Search for the cell housing the specified text and yield its [X, Y] center coordinate. 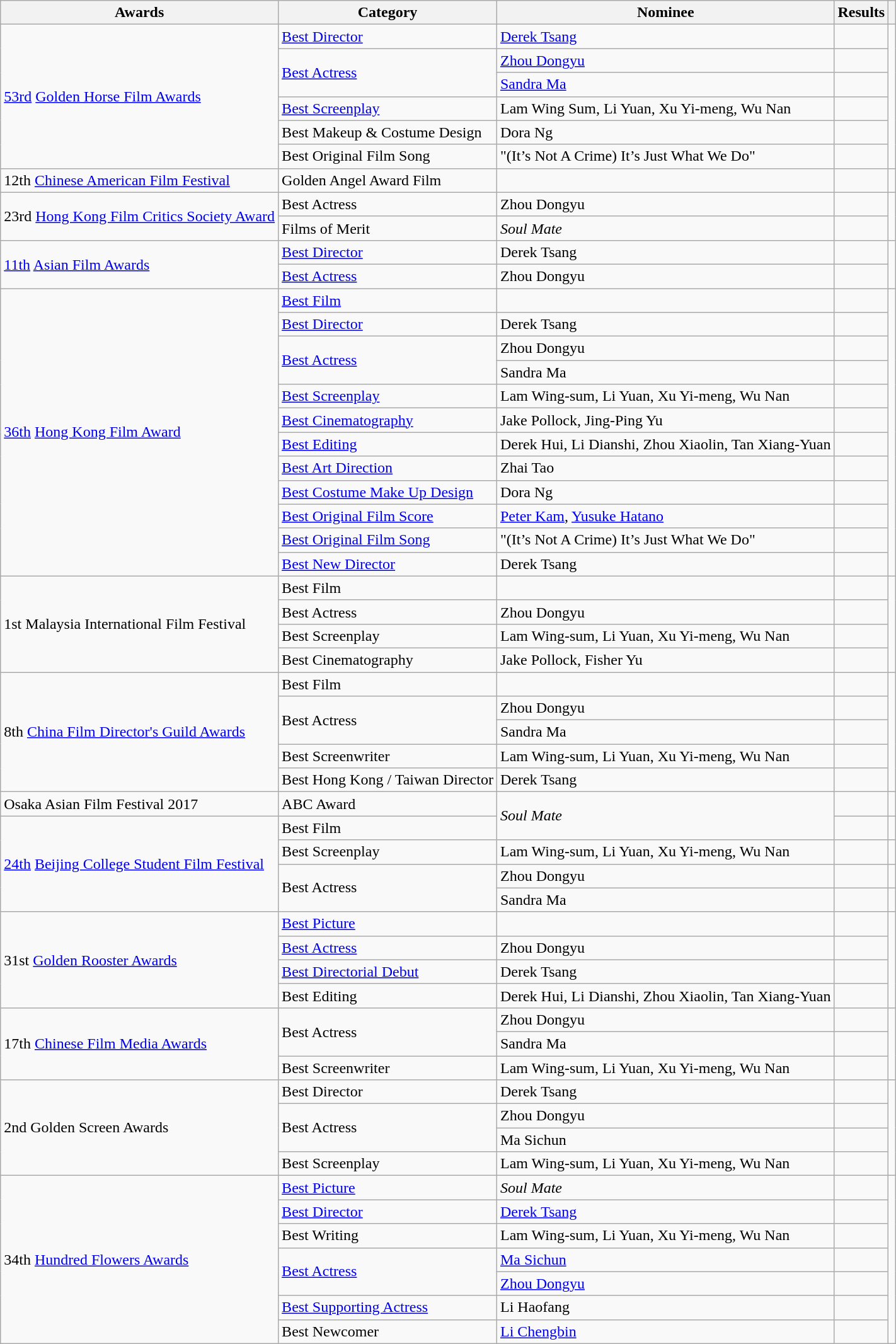
Jake Pollock, Fisher Yu [665, 660]
Best New Director [388, 564]
23rd Hong Kong Film Critics Society Award [140, 216]
Li Chengbin [665, 1331]
Jake Pollock, Jing-Ping Yu [665, 420]
Best Directorial Debut [388, 972]
Best Original Film Score [388, 516]
36th Hong Kong Film Award [140, 432]
12th Chinese American Film Festival [140, 180]
Best Writing [388, 1236]
Osaka Asian Film Festival 2017 [140, 804]
8th China Film Director's Guild Awards [140, 732]
Best Makeup & Costume Design [388, 132]
17th Chinese Film Media Awards [140, 1043]
11th Asian Film Awards [140, 264]
Best Supporting Actress [388, 1307]
Results [861, 13]
Best Costume Make Up Design [388, 492]
34th Hundred Flowers Awards [140, 1260]
2nd Golden Screen Awards [140, 1128]
1st Malaysia International Film Festival [140, 624]
ABC Award [388, 804]
Awards [140, 13]
Best Newcomer [388, 1331]
Lam Wing Sum, Li Yuan, Xu Yi-meng, Wu Nan [665, 108]
Nominee [665, 13]
Best Hong Kong / Taiwan Director [388, 780]
31st Golden Rooster Awards [140, 960]
Zhai Tao [665, 468]
Category [388, 13]
Golden Angel Award Film [388, 180]
Best Art Direction [388, 468]
Films of Merit [388, 228]
24th Beijing College Student Film Festival [140, 864]
53rd Golden Horse Film Awards [140, 96]
Peter Kam, Yusuke Hatano [665, 516]
Li Haofang [665, 1307]
